Extract the [X, Y] coordinate from the center of the cell holding the provided text.  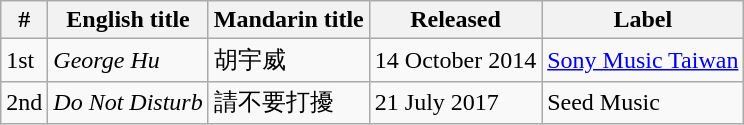
Do Not Disturb [128, 102]
George Hu [128, 60]
1st [24, 60]
胡宇威 [288, 60]
請不要打擾 [288, 102]
21 July 2017 [455, 102]
Label [643, 20]
English title [128, 20]
2nd [24, 102]
Released [455, 20]
14 October 2014 [455, 60]
Sony Music Taiwan [643, 60]
# [24, 20]
Mandarin title [288, 20]
Seed Music [643, 102]
